Determine the [X, Y] coordinate at the center of the cell enclosing the given text.  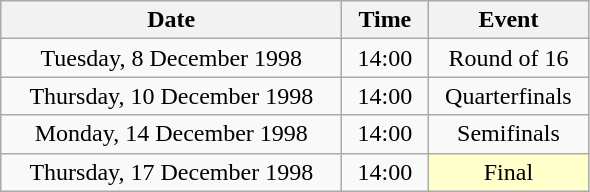
Semifinals [508, 134]
Time [385, 20]
Final [508, 172]
Date [172, 20]
Tuesday, 8 December 1998 [172, 58]
Thursday, 17 December 1998 [172, 172]
Event [508, 20]
Thursday, 10 December 1998 [172, 96]
Monday, 14 December 1998 [172, 134]
Quarterfinals [508, 96]
Round of 16 [508, 58]
